Detect which cell encompasses the target text, then output its [x, y] center coordinate. 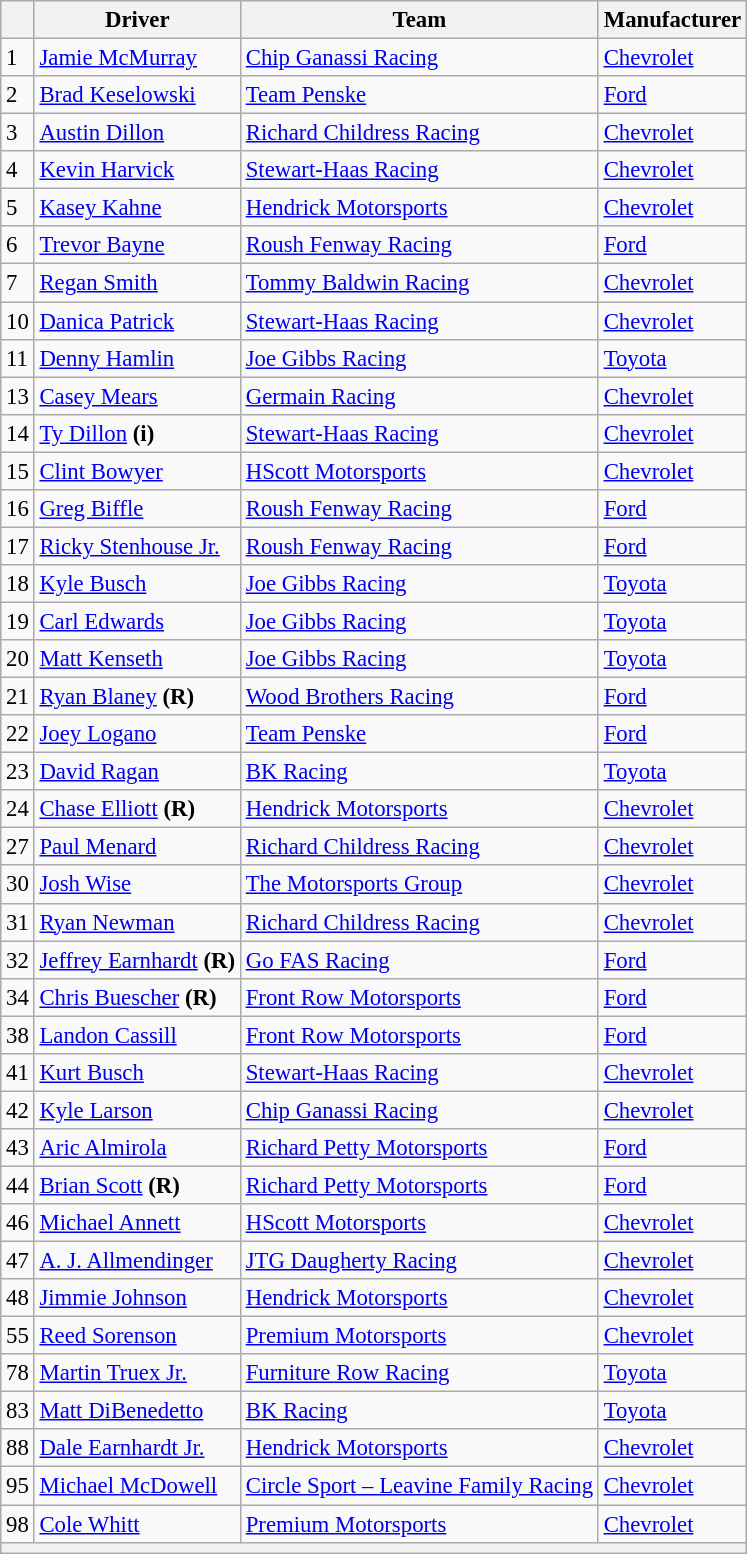
Go FAS Racing [419, 960]
Joey Logano [137, 734]
Danica Patrick [137, 321]
Kevin Harvick [137, 170]
95 [18, 1486]
Furniture Row Racing [419, 1373]
15 [18, 471]
Austin Dillon [137, 133]
Regan Smith [137, 283]
David Ragan [137, 772]
34 [18, 997]
Germain Racing [419, 396]
Ryan Newman [137, 922]
Chase Elliott (R) [137, 809]
48 [18, 1298]
88 [18, 1449]
11 [18, 358]
Tommy Baldwin Racing [419, 283]
Paul Menard [137, 847]
41 [18, 1073]
18 [18, 584]
38 [18, 1035]
Dale Earnhardt Jr. [137, 1449]
17 [18, 546]
Brian Scott (R) [137, 1185]
Josh Wise [137, 885]
44 [18, 1185]
JTG Daugherty Racing [419, 1261]
Michael Annett [137, 1223]
Denny Hamlin [137, 358]
16 [18, 509]
Jeffrey Earnhardt (R) [137, 960]
5 [18, 208]
27 [18, 847]
Circle Sport – Leavine Family Racing [419, 1486]
1 [18, 58]
Kasey Kahne [137, 208]
Matt DiBenedetto [137, 1411]
Kyle Busch [137, 584]
The Motorsports Group [419, 885]
Brad Keselowski [137, 95]
14 [18, 433]
Cole Whitt [137, 1524]
98 [18, 1524]
55 [18, 1336]
Kurt Busch [137, 1073]
Landon Cassill [137, 1035]
Matt Kenseth [137, 659]
47 [18, 1261]
42 [18, 1110]
Martin Truex Jr. [137, 1373]
21 [18, 697]
Reed Sorenson [137, 1336]
Casey Mears [137, 396]
7 [18, 283]
83 [18, 1411]
Ryan Blaney (R) [137, 697]
4 [18, 170]
46 [18, 1223]
Carl Edwards [137, 621]
Ty Dillon (i) [137, 433]
Jamie McMurray [137, 58]
32 [18, 960]
Clint Bowyer [137, 471]
2 [18, 95]
A. J. Allmendinger [137, 1261]
31 [18, 922]
Driver [137, 20]
Wood Brothers Racing [419, 697]
20 [18, 659]
3 [18, 133]
22 [18, 734]
13 [18, 396]
23 [18, 772]
10 [18, 321]
6 [18, 245]
19 [18, 621]
43 [18, 1148]
Aric Almirola [137, 1148]
Michael McDowell [137, 1486]
Manufacturer [672, 20]
Greg Biffle [137, 509]
Kyle Larson [137, 1110]
Team [419, 20]
78 [18, 1373]
24 [18, 809]
30 [18, 885]
Chris Buescher (R) [137, 997]
Jimmie Johnson [137, 1298]
Trevor Bayne [137, 245]
Ricky Stenhouse Jr. [137, 546]
